Return [x, y] of the center of cell containing provided text 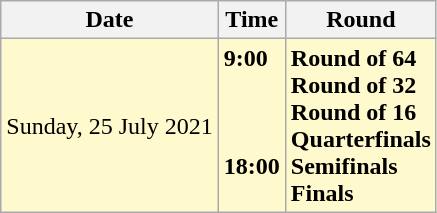
Round [360, 20]
Time [252, 20]
9:00 18:00 [252, 126]
Round of 64Round of 32Round of 16QuarterfinalsSemifinalsFinals [360, 126]
Sunday, 25 July 2021 [110, 126]
Date [110, 20]
